Identify which cell holds the provided text, then report its [X, Y] central coordinate. 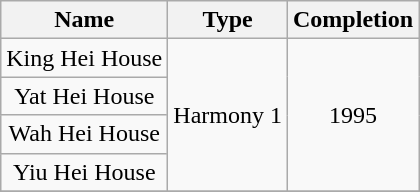
Yat Hei House [84, 96]
Name [84, 20]
Harmony 1 [228, 115]
Wah Hei House [84, 134]
1995 [354, 115]
King Hei House [84, 58]
Completion [354, 20]
Yiu Hei House [84, 172]
Type [228, 20]
